Identify which cell holds the provided text, then report its [x, y] central coordinate. 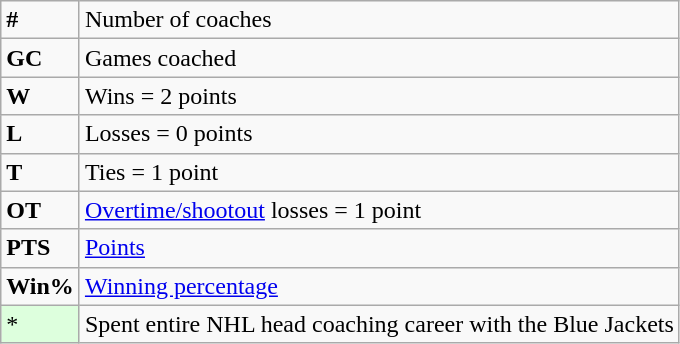
Games coached [379, 58]
T [40, 172]
Overtime/shootout losses = 1 point [379, 210]
Wins = 2 points [379, 96]
PTS [40, 248]
Win% [40, 286]
Ties = 1 point [379, 172]
L [40, 134]
Number of coaches [379, 20]
Spent entire NHL head coaching career with the Blue Jackets [379, 324]
GC [40, 58]
W [40, 96]
* [40, 324]
Losses = 0 points [379, 134]
Winning percentage [379, 286]
OT [40, 210]
# [40, 20]
Points [379, 248]
